Extract the (x, y) coordinate from the center of the cell holding the provided text.  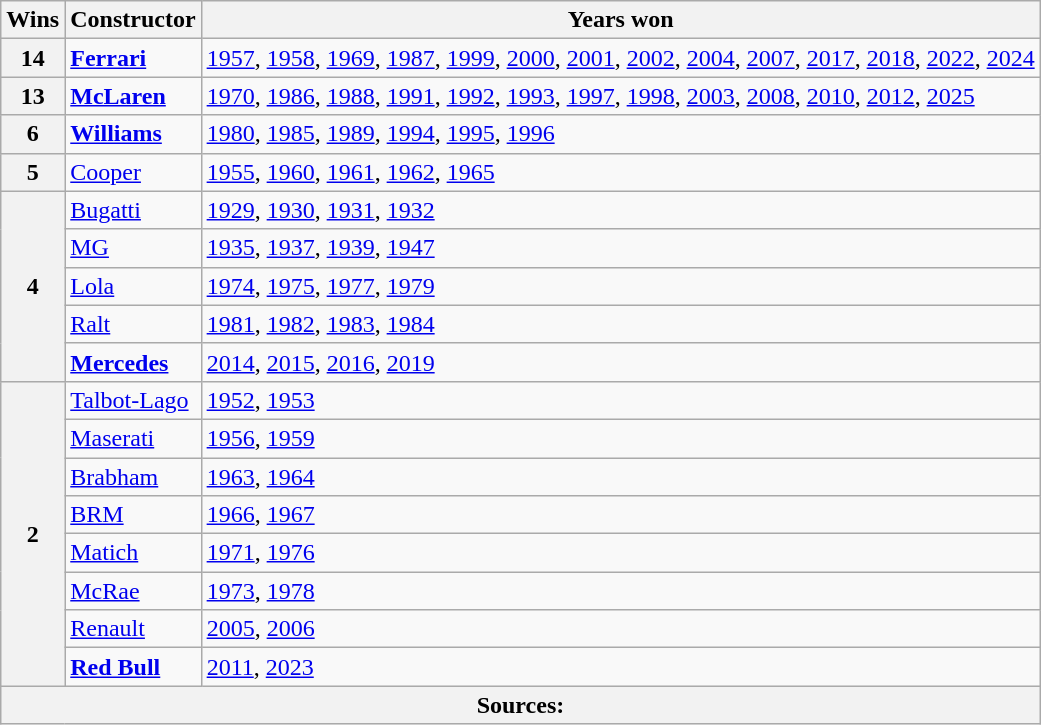
Cooper (133, 172)
Ferrari (133, 58)
1981, 1982, 1983, 1984 (620, 324)
Bugatti (133, 210)
2014, 2015, 2016, 2019 (620, 362)
2 (33, 533)
Sources: (520, 705)
Mercedes (133, 362)
1957, 1958, 1969, 1987, 1999, 2000, 2001, 2002, 2004, 2007, 2017, 2018, 2022, 2024 (620, 58)
Matich (133, 553)
1971, 1976 (620, 553)
Talbot-Lago (133, 400)
1973, 1978 (620, 591)
1963, 1964 (620, 477)
1952, 1953 (620, 400)
14 (33, 58)
McRae (133, 591)
1935, 1937, 1939, 1947 (620, 248)
Wins (33, 20)
BRM (133, 515)
13 (33, 96)
Ralt (133, 324)
Lola (133, 286)
MG (133, 248)
1955, 1960, 1961, 1962, 1965 (620, 172)
Renault (133, 629)
4 (33, 286)
1929, 1930, 1931, 1932 (620, 210)
1974, 1975, 1977, 1979 (620, 286)
1966, 1967 (620, 515)
1956, 1959 (620, 438)
Years won (620, 20)
Brabham (133, 477)
Maserati (133, 438)
Constructor (133, 20)
1970, 1986, 1988, 1991, 1992, 1993, 1997, 1998, 2003, 2008, 2010, 2012, 2025 (620, 96)
Red Bull (133, 667)
2011, 2023 (620, 667)
1980, 1985, 1989, 1994, 1995, 1996 (620, 134)
5 (33, 172)
2005, 2006 (620, 629)
Williams (133, 134)
6 (33, 134)
McLaren (133, 96)
